Extract the [X, Y] coordinate from the center of the cell holding the provided text.  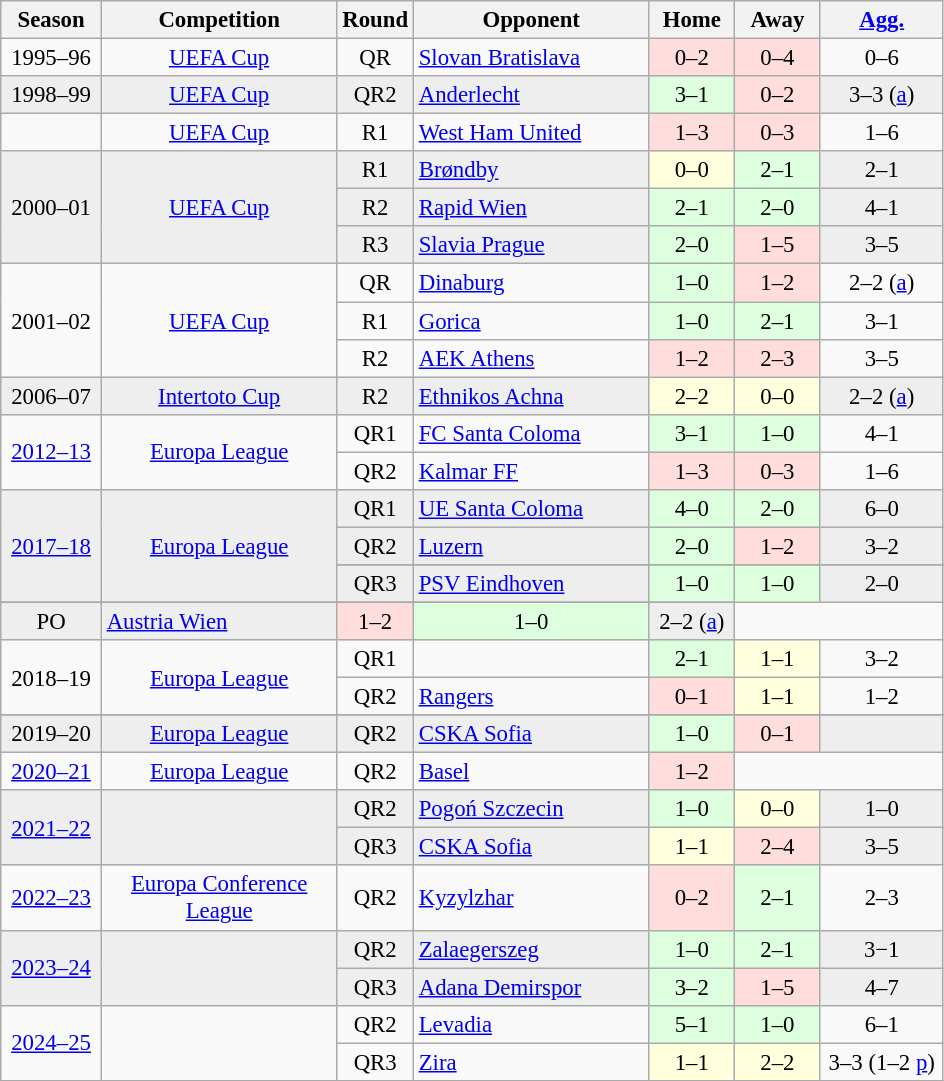
2023–24 [52, 968]
Kyzylzhar [531, 898]
2019–20 [52, 734]
Slavia Prague [531, 245]
Europa Conference League [219, 898]
5–1 [692, 1024]
6–0 [882, 509]
1995–96 [52, 58]
AEK Athens [531, 358]
2022–23 [52, 898]
Basel [531, 772]
2017–18 [52, 546]
UE Santa Coloma [531, 509]
Slovan Bratislava [531, 58]
4–7 [882, 987]
Levadia [531, 1024]
PSV Eindhoven [531, 584]
Intertoto Cup [219, 396]
Season [52, 20]
Ethnikos Achna [531, 396]
Anderlecht [531, 95]
2021–22 [52, 828]
PO [52, 621]
2012–13 [52, 452]
3–3 (1–2 p) [882, 1062]
Gorica [531, 321]
Brøndby [531, 170]
Dinaburg [531, 283]
2000–01 [52, 208]
4–0 [692, 509]
Away [778, 20]
2020–21 [52, 772]
Pogoń Szczecin [531, 809]
West Ham United [531, 133]
3−1 [882, 949]
Austria Wien [219, 621]
FC Santa Coloma [531, 433]
3–3 (a) [882, 95]
0–6 [882, 58]
Round [375, 20]
0–4 [778, 58]
2024–25 [52, 1042]
Rapid Wien [531, 208]
Opponent [531, 20]
1998–99 [52, 95]
Rangers [531, 697]
Home [692, 20]
Luzern [531, 546]
R3 [375, 245]
Adana Demirspor [531, 987]
6–1 [882, 1024]
2018–19 [52, 678]
2–4 [778, 847]
2006–07 [52, 396]
Zira [531, 1062]
Zalaegerszeg [531, 949]
Competition [219, 20]
Agg. [882, 20]
Kalmar FF [531, 471]
2001–02 [52, 320]
